Identify which cell holds the provided text, then report its (X, Y) central coordinate. 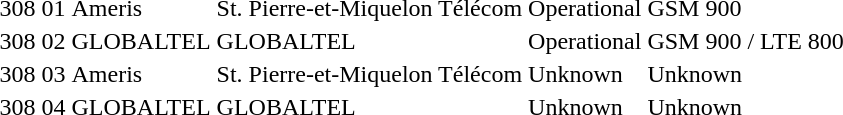
02 (54, 41)
Ameris (141, 74)
Unknown (585, 74)
03 (54, 74)
St. Pierre-et-Miquelon Télécom (369, 74)
Operational (585, 41)
